Find where the given text appears and provide that cell's center as (X, Y) coordinate. 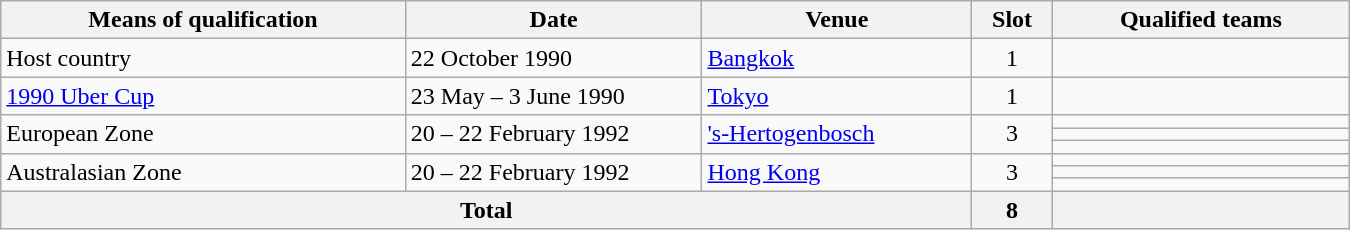
1990 Uber Cup (204, 96)
European Zone (204, 134)
Date (554, 20)
Total (486, 210)
22 October 1990 (554, 58)
Means of qualification (204, 20)
Qualified teams (1202, 20)
23 May – 3 June 1990 (554, 96)
Tokyo (837, 96)
8 (1012, 210)
Hong Kong (837, 172)
Venue (837, 20)
's-Hertogenbosch (837, 134)
Slot (1012, 20)
Australasian Zone (204, 172)
Host country (204, 58)
Bangkok (837, 58)
